Output the [X, Y] coordinate of the center of the cell containing the given text.  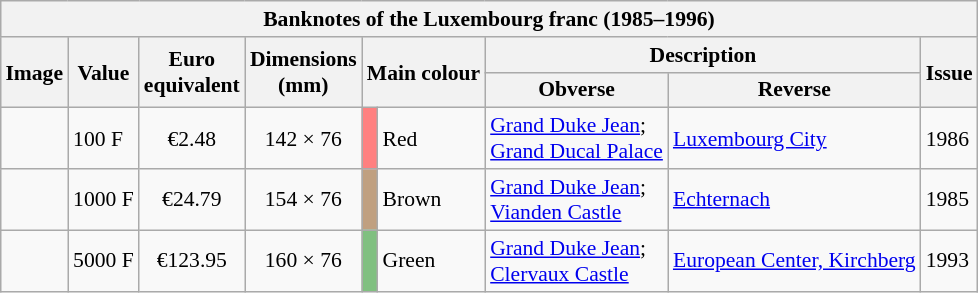
Luxembourg City [794, 138]
1986 [950, 138]
100 F [104, 138]
Obverse [576, 90]
Main colour [424, 72]
Euroequivalent [192, 72]
Echternach [794, 200]
Dimensions(mm) [304, 72]
1993 [950, 260]
5000 F [104, 260]
1000 F [104, 200]
Grand Duke Jean;Grand Ducal Palace [576, 138]
€24.79 [192, 200]
1985 [950, 200]
Image [34, 72]
Grand Duke Jean;Clervaux Castle [576, 260]
Issue [950, 72]
Green [432, 260]
160 × 76 [304, 260]
Reverse [794, 90]
142 × 76 [304, 138]
Description [703, 54]
154 × 76 [304, 200]
€123.95 [192, 260]
Banknotes of the Luxembourg franc (1985–1996) [488, 19]
Value [104, 72]
Grand Duke Jean;Vianden Castle [576, 200]
Brown [432, 200]
Red [432, 138]
€2.48 [192, 138]
European Center, Kirchberg [794, 260]
